Output the [X, Y] coordinate of the center of the cell containing the given text.  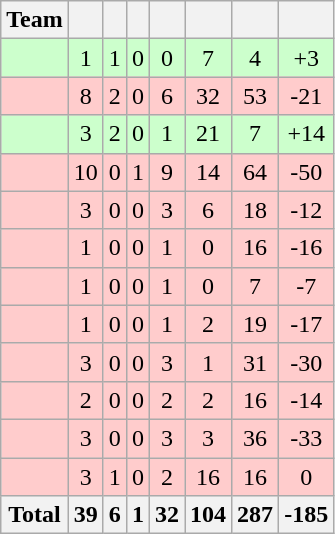
31 [256, 362]
-16 [306, 248]
104 [208, 515]
53 [256, 96]
19 [256, 324]
-7 [306, 286]
14 [208, 172]
-33 [306, 438]
Total [35, 515]
-17 [306, 324]
-50 [306, 172]
Team [35, 20]
18 [256, 210]
287 [256, 515]
-30 [306, 362]
10 [86, 172]
36 [256, 438]
+14 [306, 134]
-12 [306, 210]
8 [86, 96]
39 [86, 515]
-21 [306, 96]
21 [208, 134]
4 [256, 58]
+3 [306, 58]
9 [166, 172]
64 [256, 172]
-185 [306, 515]
-14 [306, 400]
